From the cell containing the given text, extract its center point as (x, y) coordinate. 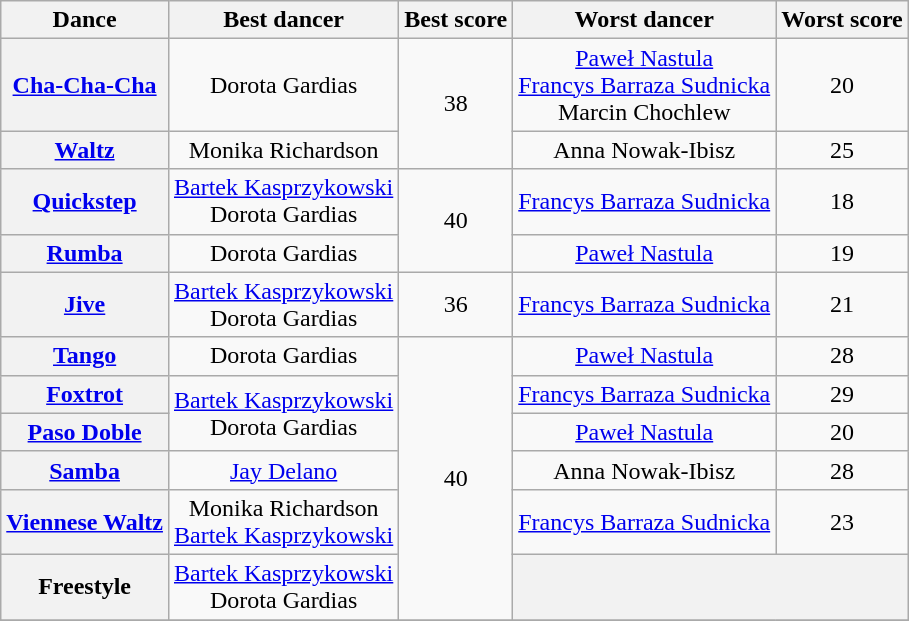
Viennese Waltz (85, 522)
Worst score (842, 20)
Best dancer (283, 20)
Tango (85, 356)
Waltz (85, 150)
25 (842, 150)
36 (456, 304)
Monika Richardson (283, 150)
Jive (85, 304)
Best score (456, 20)
Worst dancer (644, 20)
Paso Doble (85, 432)
Samba (85, 470)
Paweł NastulaFrancys Barraza SudnickaMarcin Chochlew (644, 85)
21 (842, 304)
Monika RichardsonBartek Kasprzykowski (283, 522)
Quickstep (85, 202)
38 (456, 104)
Rumba (85, 253)
Foxtrot (85, 394)
Dance (85, 20)
Jay Delano (283, 470)
Freestyle (85, 586)
19 (842, 253)
18 (842, 202)
29 (842, 394)
Cha-Cha-Cha (85, 85)
23 (842, 522)
